Provide the (X, Y) coordinate of the cell's center where the given text is located.  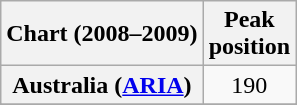
Chart (2008–2009) (102, 34)
Peakposition (249, 34)
190 (249, 85)
Australia (ARIA) (102, 85)
